Extract the (x, y) coordinate from the center of the cell holding the provided text.  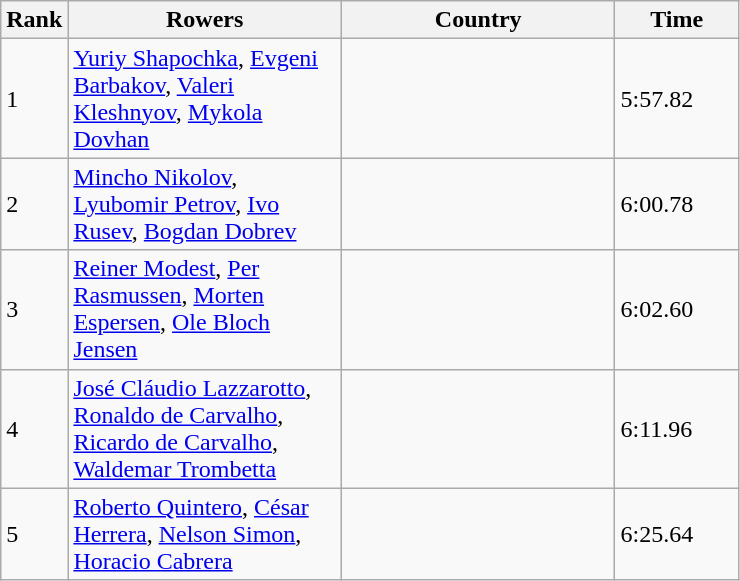
Mincho Nikolov, Lyubomir Petrov, Ivo Rusev, Bogdan Dobrev (205, 204)
Yuriy Shapochka, Evgeni Barbakov, Valeri Kleshnyov, Mykola Dovhan (205, 98)
Country (478, 20)
6:02.60 (677, 310)
4 (34, 428)
6:25.64 (677, 534)
5 (34, 534)
5:57.82 (677, 98)
Reiner Modest, Per Rasmussen, Morten Espersen, Ole Bloch Jensen (205, 310)
2 (34, 204)
6:00.78 (677, 204)
3 (34, 310)
José Cláudio Lazzarotto, Ronaldo de Carvalho, Ricardo de Carvalho, Waldemar Trombetta (205, 428)
1 (34, 98)
Rank (34, 20)
Time (677, 20)
6:11.96 (677, 428)
Roberto Quintero, César Herrera, Nelson Simon, Horacio Cabrera (205, 534)
Rowers (205, 20)
